Find where the given text appears and provide that cell's center as [x, y] coordinate. 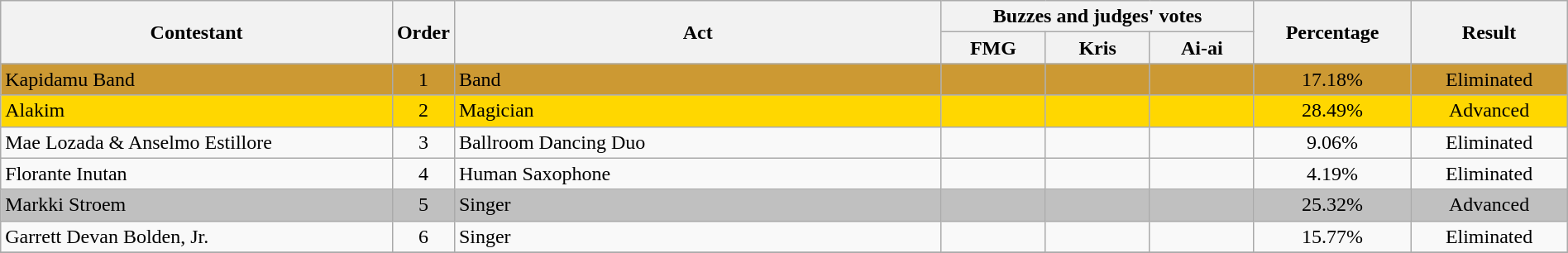
Order [423, 32]
Buzzes and judges' votes [1097, 17]
Florante Inutan [197, 174]
2 [423, 111]
15.77% [1331, 236]
Ballroom Dancing Duo [697, 142]
Magician [697, 111]
Percentage [1331, 32]
Band [697, 79]
Alakim [197, 111]
17.18% [1331, 79]
Kris [1097, 48]
Act [697, 32]
Result [1489, 32]
28.49% [1331, 111]
3 [423, 142]
25.32% [1331, 205]
4.19% [1331, 174]
9.06% [1331, 142]
Kapidamu Band [197, 79]
Markki Stroem [197, 205]
Human Saxophone [697, 174]
FMG [993, 48]
1 [423, 79]
Mae Lozada & Anselmo Estillore [197, 142]
Ai-ai [1202, 48]
5 [423, 205]
6 [423, 236]
4 [423, 174]
Contestant [197, 32]
Garrett Devan Bolden, Jr. [197, 236]
